Return (x, y) of the center of cell containing provided text 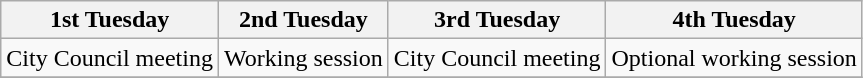
4th Tuesday (734, 20)
2nd Tuesday (303, 20)
Working session (303, 58)
Optional working session (734, 58)
3rd Tuesday (497, 20)
1st Tuesday (110, 20)
